Provide the (X, Y) coordinate of the cell's center where the given text is located.  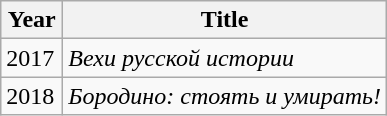
Year (32, 20)
2017 (32, 58)
Бородино: стоять и умирать! (225, 96)
2018 (32, 96)
Title (225, 20)
Вехи русской истории (225, 58)
